Extract the (X, Y) coordinate from the center of the cell holding the provided text.  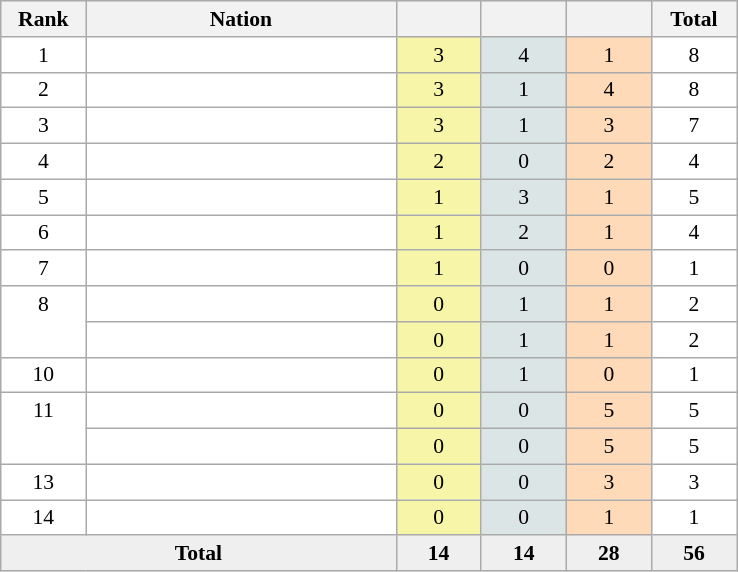
11 (44, 428)
28 (608, 554)
6 (44, 233)
13 (44, 482)
Rank (44, 19)
56 (694, 554)
Nation (241, 19)
10 (44, 375)
